Capture the cell that displays the provided text and extract its (X, Y) central coordinate. 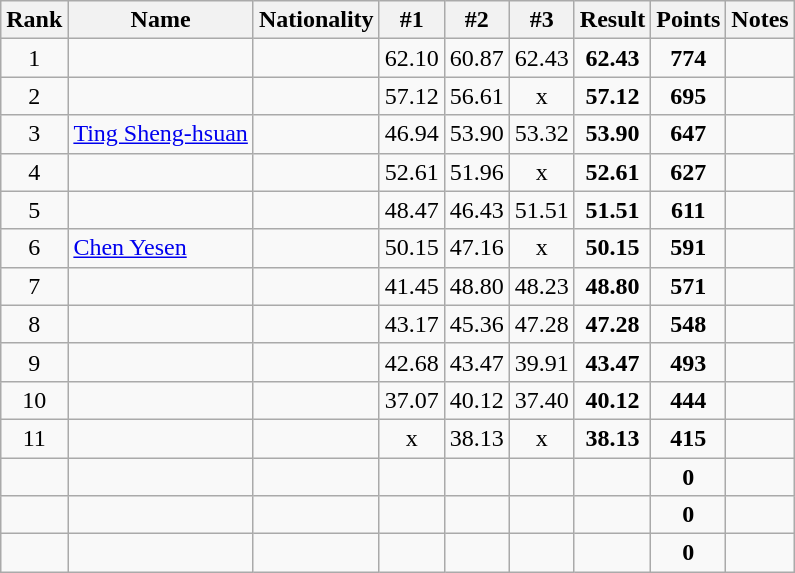
11 (34, 438)
444 (688, 400)
62.10 (412, 58)
Result (612, 20)
#3 (542, 20)
47.16 (476, 248)
647 (688, 134)
9 (34, 362)
627 (688, 172)
51.96 (476, 172)
3 (34, 134)
41.45 (412, 286)
48.23 (542, 286)
774 (688, 58)
#1 (412, 20)
Notes (760, 20)
Name (161, 20)
611 (688, 210)
#2 (476, 20)
39.91 (542, 362)
6 (34, 248)
548 (688, 324)
Points (688, 20)
37.40 (542, 400)
Nationality (316, 20)
493 (688, 362)
8 (34, 324)
56.61 (476, 96)
10 (34, 400)
571 (688, 286)
Chen Yesen (161, 248)
7 (34, 286)
37.07 (412, 400)
695 (688, 96)
42.68 (412, 362)
2 (34, 96)
46.43 (476, 210)
45.36 (476, 324)
5 (34, 210)
46.94 (412, 134)
48.47 (412, 210)
591 (688, 248)
53.32 (542, 134)
43.17 (412, 324)
60.87 (476, 58)
4 (34, 172)
1 (34, 58)
415 (688, 438)
Rank (34, 20)
Ting Sheng-hsuan (161, 134)
